Pinpoint the cell where the given text exists, returning its (x, y) midpoint coordinate. 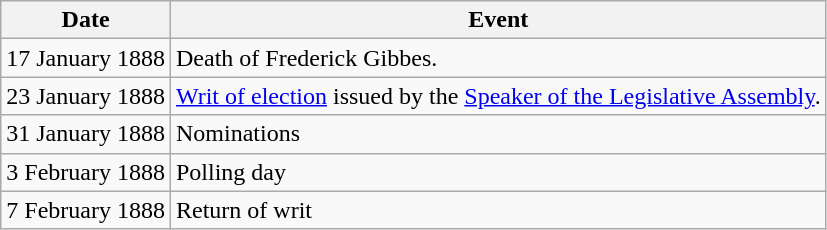
17 January 1888 (86, 58)
31 January 1888 (86, 134)
Event (498, 20)
7 February 1888 (86, 210)
Date (86, 20)
Return of writ (498, 210)
Writ of election issued by the Speaker of the Legislative Assembly. (498, 96)
Death of Frederick Gibbes. (498, 58)
Nominations (498, 134)
23 January 1888 (86, 96)
Polling day (498, 172)
3 February 1888 (86, 172)
